For the text-containing cell, return its midpoint in [x, y] coordinate format. 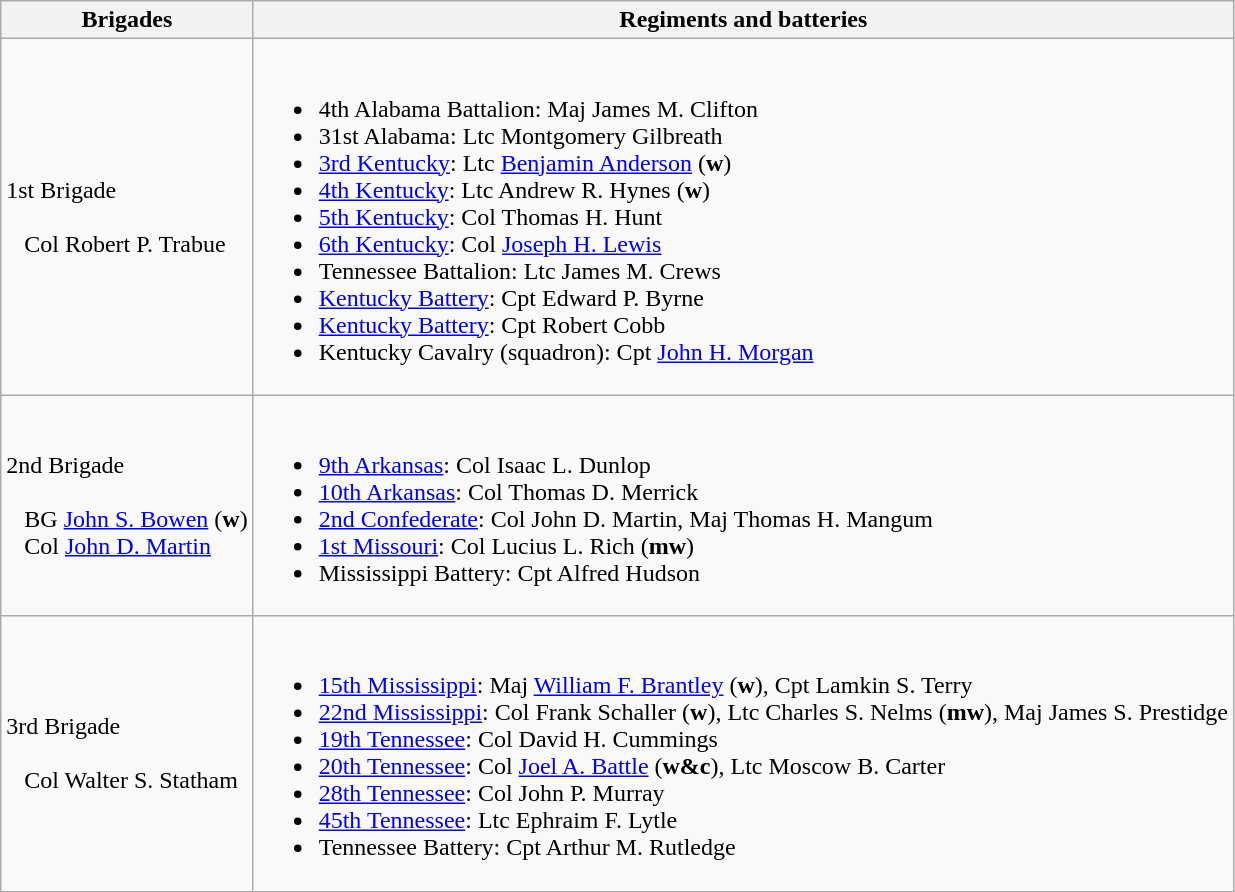
Regiments and batteries [743, 20]
1st Brigade Col Robert P. Trabue [127, 217]
3rd Brigade Col Walter S. Statham [127, 754]
Brigades [127, 20]
2nd Brigade BG John S. Bowen (w) Col John D. Martin [127, 506]
